Return (X, Y) of the center of cell containing provided text 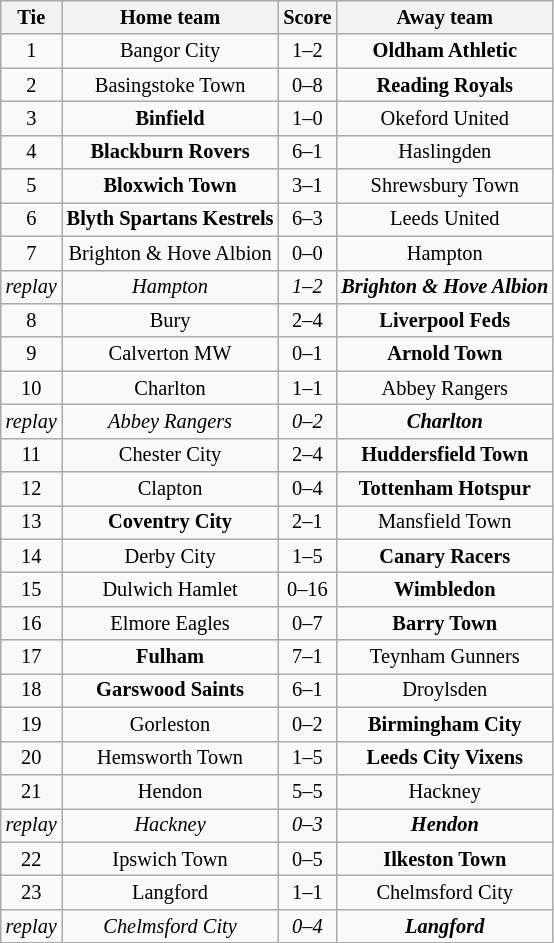
2 (32, 85)
Chester City (170, 455)
6 (32, 219)
Elmore Eagles (170, 623)
7–1 (307, 657)
Shrewsbury Town (444, 186)
Basingstoke Town (170, 85)
Hemsworth Town (170, 758)
Mansfield Town (444, 522)
15 (32, 589)
0–0 (307, 253)
Birmingham City (444, 724)
19 (32, 724)
0–1 (307, 354)
Away team (444, 17)
Okeford United (444, 118)
1 (32, 51)
Ilkeston Town (444, 859)
Wimbledon (444, 589)
0–7 (307, 623)
2–1 (307, 522)
22 (32, 859)
10 (32, 388)
Dulwich Hamlet (170, 589)
8 (32, 320)
Score (307, 17)
Gorleston (170, 724)
Arnold Town (444, 354)
3 (32, 118)
Reading Royals (444, 85)
Fulham (170, 657)
0–8 (307, 85)
4 (32, 152)
Clapton (170, 489)
Garswood Saints (170, 690)
17 (32, 657)
18 (32, 690)
21 (32, 791)
Blackburn Rovers (170, 152)
3–1 (307, 186)
Derby City (170, 556)
Haslingden (444, 152)
7 (32, 253)
Tottenham Hotspur (444, 489)
Huddersfield Town (444, 455)
Home team (170, 17)
Bloxwich Town (170, 186)
Barry Town (444, 623)
0–16 (307, 589)
11 (32, 455)
0–3 (307, 825)
1–0 (307, 118)
Binfield (170, 118)
5 (32, 186)
Teynham Gunners (444, 657)
Droylsden (444, 690)
Canary Racers (444, 556)
Bury (170, 320)
9 (32, 354)
Tie (32, 17)
Leeds City Vixens (444, 758)
Calverton MW (170, 354)
14 (32, 556)
13 (32, 522)
Liverpool Feds (444, 320)
20 (32, 758)
Leeds United (444, 219)
Coventry City (170, 522)
0–5 (307, 859)
Blyth Spartans Kestrels (170, 219)
6–3 (307, 219)
5–5 (307, 791)
16 (32, 623)
Ipswich Town (170, 859)
Oldham Athletic (444, 51)
23 (32, 892)
Bangor City (170, 51)
12 (32, 489)
